For the text-containing cell, return its midpoint in (X, Y) coordinate format. 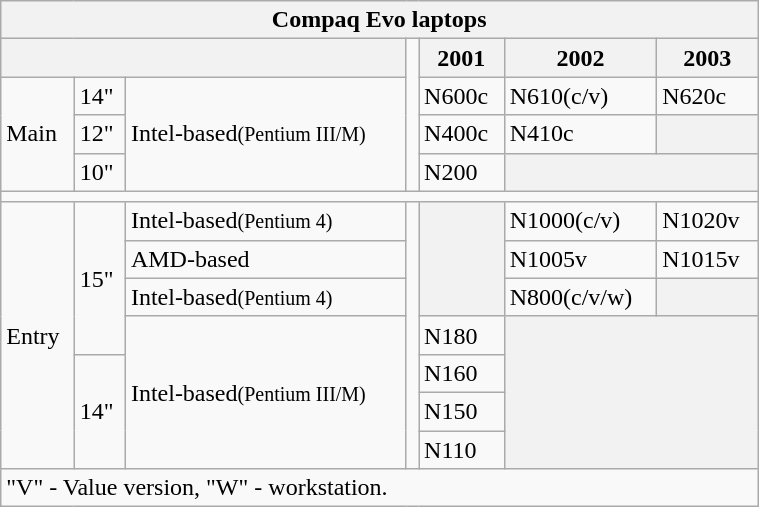
AMD-based (266, 259)
N200 (462, 172)
N1015v (708, 259)
N180 (462, 335)
N800(c/v/w) (580, 297)
2001 (462, 58)
Compaq Evo laptops (380, 20)
N410c (580, 134)
N1020v (708, 221)
15" (100, 278)
N1000(c/v) (580, 221)
N400c (462, 134)
Main (38, 134)
10" (100, 172)
N150 (462, 411)
Entry (38, 335)
N110 (462, 449)
N610(c/v) (580, 96)
N600c (462, 96)
12" (100, 134)
2002 (580, 58)
"V" - Value version, "W" - workstation. (380, 488)
2003 (708, 58)
N620c (708, 96)
N1005v (580, 259)
N160 (462, 373)
